Pinpoint the cell where the given text exists, returning its [X, Y] midpoint coordinate. 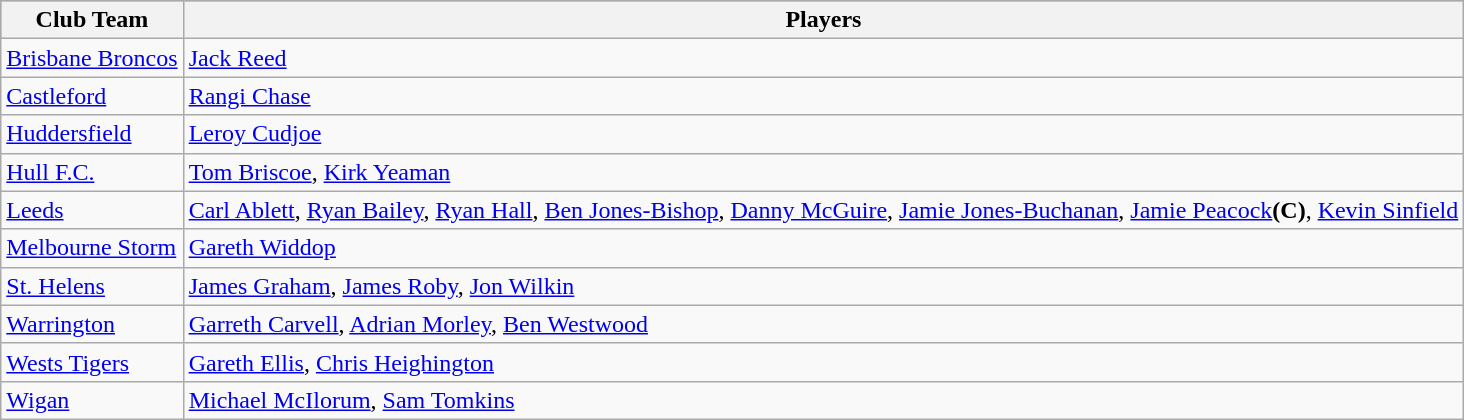
Wests Tigers [92, 362]
Rangi Chase [824, 96]
Huddersfield [92, 134]
Gareth Ellis, Chris Heighington [824, 362]
Melbourne Storm [92, 248]
Carl Ablett, Ryan Bailey, Ryan Hall, Ben Jones-Bishop, Danny McGuire, Jamie Jones-Buchanan, Jamie Peacock(C), Kevin Sinfield [824, 210]
James Graham, James Roby, Jon Wilkin [824, 286]
Castleford [92, 96]
Leeds [92, 210]
Brisbane Broncos [92, 58]
Gareth Widdop [824, 248]
St. Helens [92, 286]
Hull F.C. [92, 172]
Leroy Cudjoe [824, 134]
Warrington [92, 324]
Tom Briscoe, Kirk Yeaman [824, 172]
Players [824, 20]
Wigan [92, 400]
Club Team [92, 20]
Jack Reed [824, 58]
Michael McIlorum, Sam Tomkins [824, 400]
Garreth Carvell, Adrian Morley, Ben Westwood [824, 324]
